Provide the [x, y] coordinate of the cell's center where the given text is located.  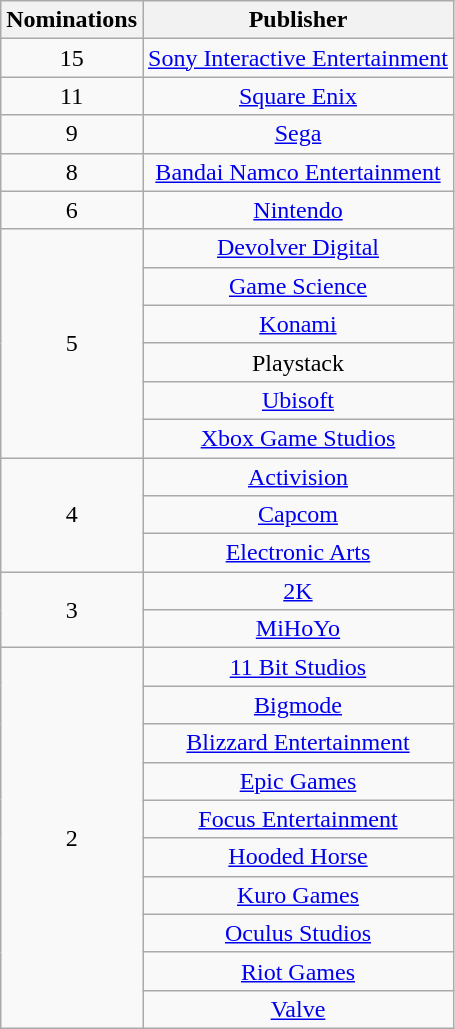
Game Science [298, 286]
MiHoYo [298, 629]
Capcom [298, 515]
3 [72, 610]
6 [72, 210]
Valve [298, 1009]
15 [72, 58]
Sega [298, 134]
Ubisoft [298, 400]
Xbox Game Studios [298, 438]
Publisher [298, 20]
Focus Entertainment [298, 819]
Riot Games [298, 971]
Devolver Digital [298, 248]
11 Bit Studios [298, 667]
Electronic Arts [298, 553]
Konami [298, 324]
Sony Interactive Entertainment [298, 58]
8 [72, 172]
Nominations [72, 20]
9 [72, 134]
2 [72, 838]
4 [72, 515]
Bandai Namco Entertainment [298, 172]
Oculus Studios [298, 933]
Epic Games [298, 781]
Playstack [298, 362]
Nintendo [298, 210]
Activision [298, 477]
Kuro Games [298, 895]
Square Enix [298, 96]
Hooded Horse [298, 857]
Bigmode [298, 705]
11 [72, 96]
Blizzard Entertainment [298, 743]
5 [72, 343]
2K [298, 591]
